Capture the cell that displays the provided text and extract its (X, Y) central coordinate. 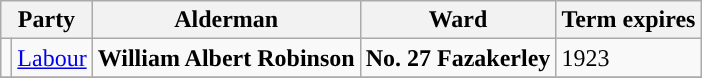
William Albert Robinson (226, 58)
Term expires (628, 20)
No. 27 Fazakerley (458, 58)
Ward (458, 20)
Labour (52, 58)
Alderman (226, 20)
Party (46, 20)
1923 (628, 58)
